From the cell containing the given text, extract its center point as (x, y) coordinate. 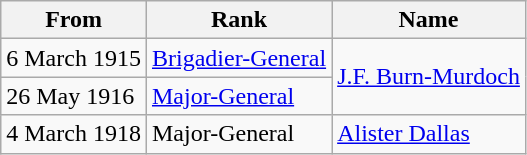
J.F. Burn-Murdoch (429, 77)
26 May 1916 (74, 96)
From (74, 20)
6 March 1915 (74, 58)
4 March 1918 (74, 134)
Brigadier-General (238, 58)
Alister Dallas (429, 134)
Name (429, 20)
Rank (238, 20)
